Capture the cell that displays the provided text and extract its (X, Y) central coordinate. 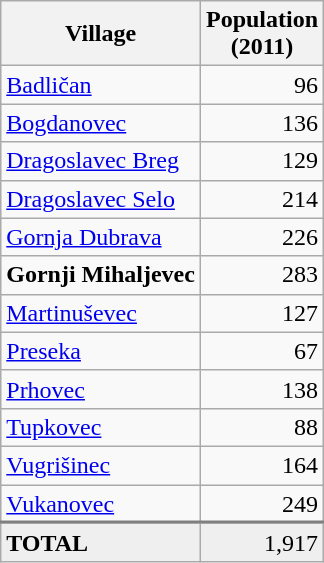
Dragoslavec Selo (101, 199)
Vugrišinec (101, 465)
226 (262, 237)
129 (262, 161)
Population(2011) (262, 34)
1,917 (262, 542)
Badličan (101, 85)
Gornja Dubrava (101, 237)
Preseka (101, 351)
Tupkovec (101, 427)
283 (262, 275)
TOTAL (101, 542)
Village (101, 34)
Prhovec (101, 389)
67 (262, 351)
Gornji Mihaljevec (101, 275)
138 (262, 389)
Martinuševec (101, 313)
214 (262, 199)
164 (262, 465)
136 (262, 123)
Dragoslavec Breg (101, 161)
Bogdanovec (101, 123)
249 (262, 503)
88 (262, 427)
96 (262, 85)
127 (262, 313)
Vukanovec (101, 503)
